Identify which cell holds the provided text, then report its (X, Y) central coordinate. 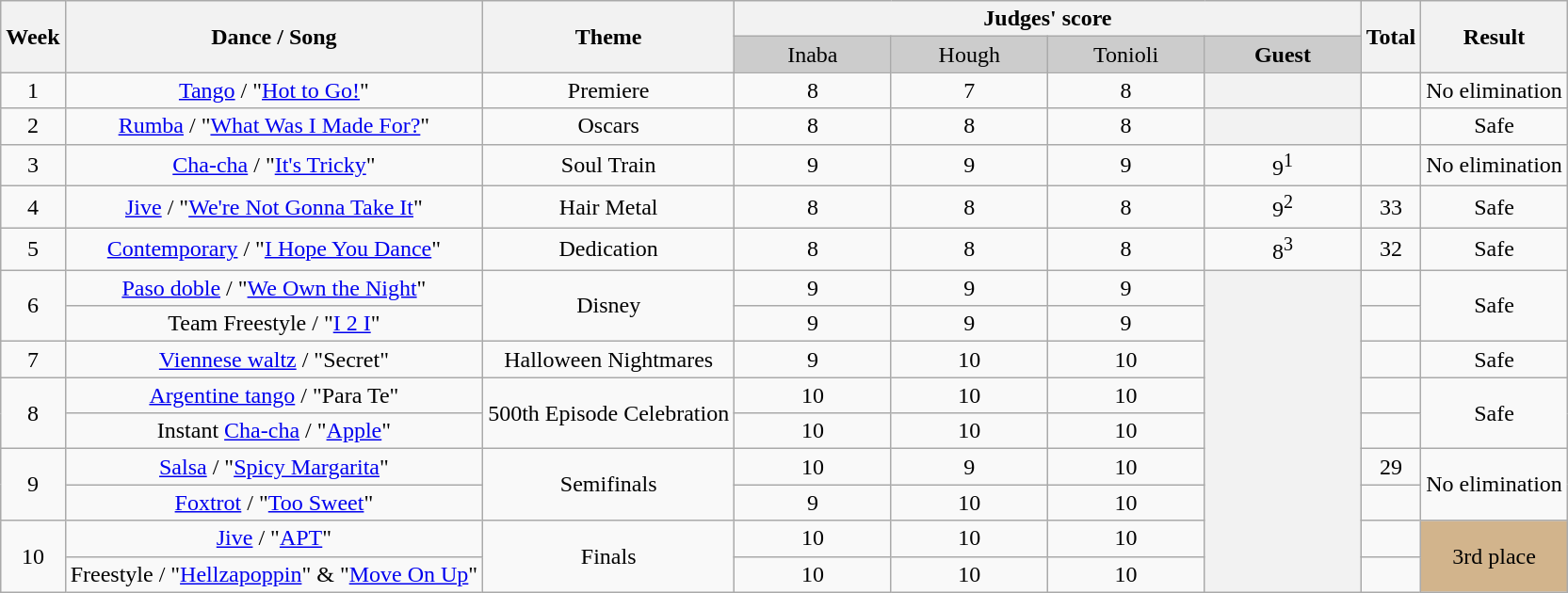
Result (1495, 37)
Jive / "We're Not Gonna Take It" (274, 207)
4 (33, 207)
Hair Metal (608, 207)
Total (1391, 37)
6 (33, 306)
Viennese waltz / "Secret" (274, 360)
Dedication (608, 248)
Rumba / "What Was I Made For?" (274, 126)
Halloween Nightmares (608, 360)
Hough (969, 55)
Team Freestyle / "I 2 I" (274, 324)
Tonioli (1125, 55)
Disney (608, 306)
Argentine tango / "Para Te" (274, 395)
Contemporary / "I Hope You Dance" (274, 248)
500th Episode Celebration (608, 413)
Freestyle / "Hellzapoppin" & "Move On Up" (274, 574)
32 (1391, 248)
Oscars (608, 126)
Paso doble / "We Own the Night" (274, 288)
Semifinals (608, 485)
Dance / Song (274, 37)
Cha-cha / "It's Tricky" (274, 166)
91 (1283, 166)
3 (33, 166)
Judges' score (1047, 19)
33 (1391, 207)
83 (1283, 248)
3rd place (1495, 556)
Finals (608, 556)
Premiere (608, 90)
Inaba (813, 55)
29 (1391, 467)
Theme (608, 37)
Guest (1283, 55)
Instant Cha-cha / "Apple" (274, 431)
Week (33, 37)
Soul Train (608, 166)
5 (33, 248)
Foxtrot / "Too Sweet" (274, 503)
Jive / "APT" (274, 538)
2 (33, 126)
1 (33, 90)
92 (1283, 207)
Salsa / "Spicy Margarita" (274, 467)
Tango / "Hot to Go!" (274, 90)
